Return the (x, y) coordinate for the center point of the cell that contains the specified text.  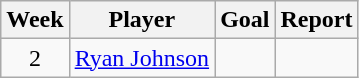
Ryan Johnson (142, 58)
Player (142, 20)
Week (35, 20)
Goal (245, 20)
2 (35, 58)
Report (316, 20)
